Determine the [X, Y] coordinate at the center of the cell enclosing the given text.  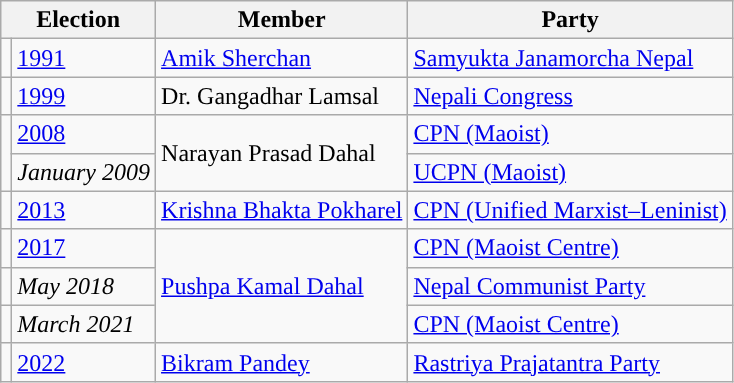
Member [282, 20]
Election [78, 20]
Pushpa Kamal Dahal [282, 286]
Bikram Pandey [282, 362]
May 2018 [84, 286]
CPN (Maoist) [570, 134]
1999 [84, 96]
1991 [84, 58]
Dr. Gangadhar Lamsal [282, 96]
Amik Sherchan [282, 58]
Rastriya Prajatantra Party [570, 362]
Nepal Communist Party [570, 286]
Krishna Bhakta Pokharel [282, 210]
2008 [84, 134]
Samyukta Janamorcha Nepal [570, 58]
Nepali Congress [570, 96]
2013 [84, 210]
UCPN (Maoist) [570, 172]
Narayan Prasad Dahal [282, 153]
2017 [84, 248]
CPN (Unified Marxist–Leninist) [570, 210]
Party [570, 20]
2022 [84, 362]
January 2009 [84, 172]
March 2021 [84, 324]
